Search for the cell housing the specified text and yield its (x, y) center coordinate. 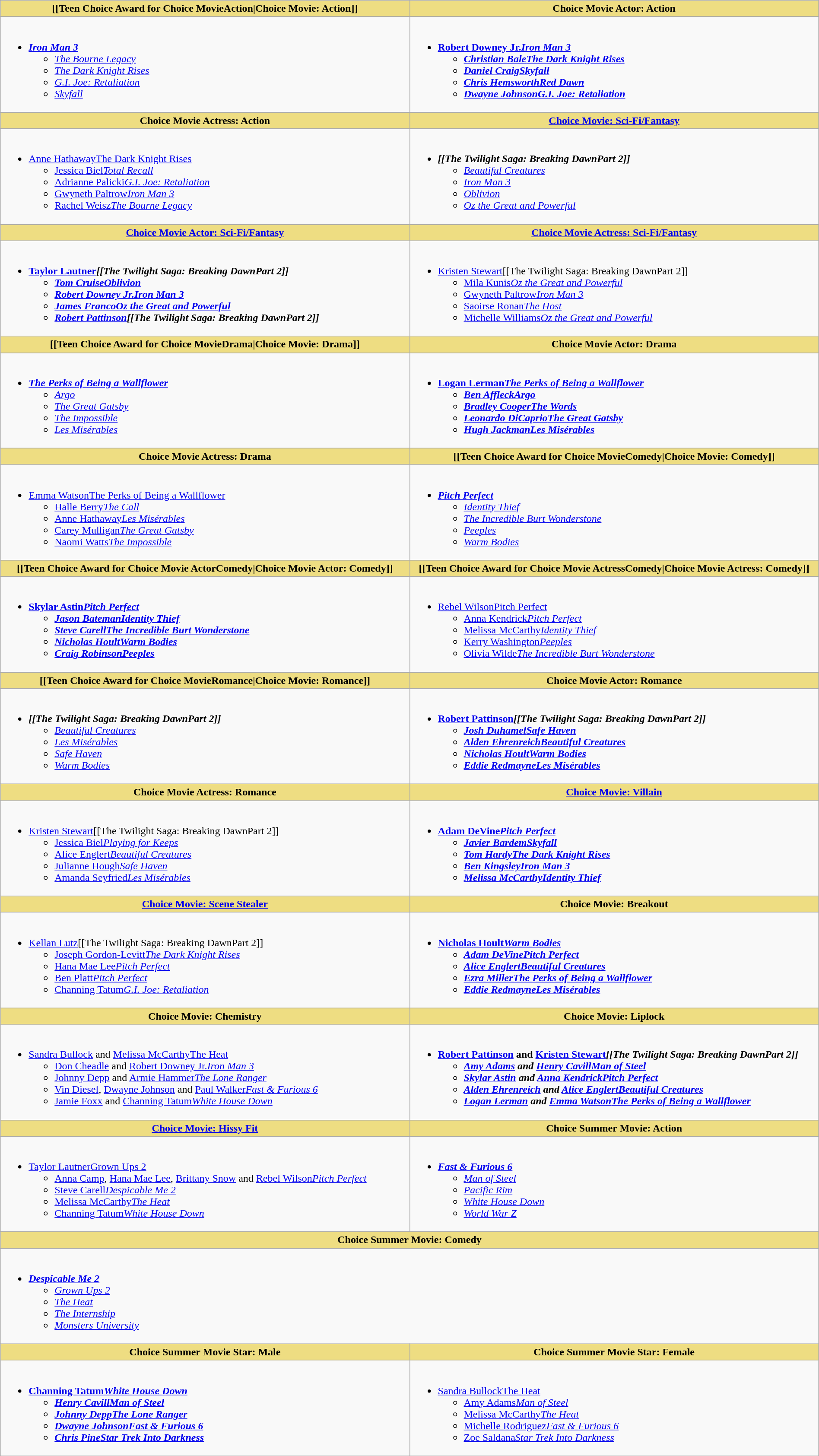
Despicable Me 2Grown Ups 2The HeatThe InternshipMonsters University (409, 1296)
Choice Movie Actor: Action (614, 9)
Robert Downey Jr.Iron Man 3Christian BaleThe Dark Knight RisesDaniel CraigSkyfallChris HemsworthRed DawnDwayne JohnsonG.I. Joe: Retaliation (614, 65)
Choice Movie: Sci-Fi/Fantasy (614, 121)
Sandra BullockThe HeatAmy AdamsMan of SteelMelissa McCarthyThe HeatMichelle RodriguezFast & Furious 6Zoe SaldanaStar Trek Into Darkness (614, 1408)
Choice Movie Actress: Romance (205, 792)
Choice Movie Actor: Drama (614, 344)
Choice Movie Actor: Sci-Fi/Fantasy (205, 232)
Choice Movie Actress: Drama (205, 456)
[[The Twilight Saga: Breaking DawnPart 2]]Beautiful CreaturesIron Man 3OblivionOz the Great and Powerful (614, 176)
The Perks of Being a WallflowerArgoThe Great GatsbyThe ImpossibleLes Misérables (205, 400)
[[Teen Choice Award for Choice Movie ActorComedy|Choice Movie Actor: Comedy]] (205, 568)
Choice Summer Movie: Action (614, 1128)
Choice Movie Actress: Sci-Fi/Fantasy (614, 232)
Pitch PerfectIdentity ThiefThe Incredible Burt WonderstonePeeplesWarm Bodies (614, 512)
Choice Movie: Chemistry (205, 1016)
Choice Summer Movie Star: Female (614, 1352)
Iron Man 3The Bourne LegacyThe Dark Knight RisesG.I. Joe: RetaliationSkyfall (205, 65)
[[Teen Choice Award for Choice MovieAction|Choice Movie: Action]] (205, 9)
Fast & Furious 6Man of SteelPacific RimWhite House DownWorld War Z (614, 1184)
Adam DeVinePitch PerfectJavier BardemSkyfallTom HardyThe Dark Knight RisesBen KingsleyIron Man 3Melissa McCarthyIdentity Thief (614, 849)
[[Teen Choice Award for Choice MovieComedy|Choice Movie: Comedy]] (614, 456)
Choice Summer Movie: Comedy (409, 1240)
[[Teen Choice Award for Choice Movie ActressComedy|Choice Movie Actress: Comedy]] (614, 568)
Skylar AstinPitch PerfectJason BatemanIdentity ThiefSteve CarellThe Incredible Burt WonderstoneNicholas HoultWarm BodiesCraig RobinsonPeeples (205, 624)
[[Teen Choice Award for Choice MovieDrama|Choice Movie: Drama]] (205, 344)
[[The Twilight Saga: Breaking DawnPart 2]]Beautiful CreaturesLes MisérablesSafe HavenWarm Bodies (205, 736)
Choice Movie: Hissy Fit (205, 1128)
Choice Movie: Scene Stealer (205, 904)
Emma WatsonThe Perks of Being a WallflowerHalle BerryThe CallAnne HathawayLes MisérablesCarey MulliganThe Great GatsbyNaomi WattsThe Impossible (205, 512)
Choice Movie: Breakout (614, 904)
Rebel WilsonPitch PerfectAnna KendrickPitch PerfectMelissa McCarthyIdentity ThiefKerry WashingtonPeeplesOlivia WildeThe Incredible Burt Wonderstone (614, 624)
Choice Summer Movie Star: Male (205, 1352)
Choice Movie: Villain (614, 792)
Choice Movie: Liplock (614, 1016)
[[Teen Choice Award for Choice MovieRomance|Choice Movie: Romance]] (205, 680)
Logan LermanThe Perks of Being a WallflowerBen AffleckArgoBradley CooperThe WordsLeonardo DiCaprioThe Great GatsbyHugh JackmanLes Misérables (614, 400)
Choice Movie Actor: Romance (614, 680)
Choice Movie Actress: Action (205, 121)
Anne HathawayThe Dark Knight RisesJessica BielTotal RecallAdrianne PalickiG.I. Joe: RetaliationGwyneth PaltrowIron Man 3Rachel WeiszThe Bourne Legacy (205, 176)
Channing TatumWhite House DownHenry CavillMan of SteelJohnny DeppThe Lone RangerDwayne JohnsonFast & Furious 6Chris PineStar Trek Into Darkness (205, 1408)
